For the text-containing cell, return its midpoint in (x, y) coordinate format. 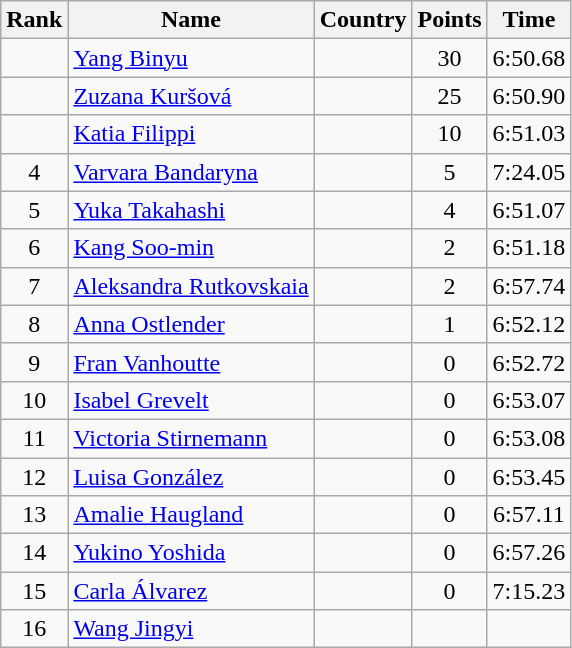
Anna Ostlender (191, 324)
15 (34, 591)
13 (34, 515)
Kang Soo-min (191, 248)
7:15.23 (529, 591)
6:50.90 (529, 96)
Wang Jingyi (191, 629)
Aleksandra Rutkovskaia (191, 286)
Victoria Stirnemann (191, 438)
Yukino Yoshida (191, 553)
11 (34, 438)
Yang Binyu (191, 58)
Time (529, 20)
1 (450, 324)
Varvara Bandaryna (191, 172)
7:24.05 (529, 172)
6:53.45 (529, 477)
Isabel Grevelt (191, 400)
6:57.11 (529, 515)
30 (450, 58)
25 (450, 96)
Luisa González (191, 477)
Carla Álvarez (191, 591)
Katia Filippi (191, 134)
Fran Vanhoutte (191, 362)
Name (191, 20)
Yuka Takahashi (191, 210)
Points (450, 20)
6:50.68 (529, 58)
6:53.08 (529, 438)
6 (34, 248)
6:51.18 (529, 248)
6:57.26 (529, 553)
6:51.07 (529, 210)
7 (34, 286)
6:51.03 (529, 134)
6:53.07 (529, 400)
6:52.72 (529, 362)
12 (34, 477)
Zuzana Kuršová (191, 96)
14 (34, 553)
6:52.12 (529, 324)
Rank (34, 20)
6:57.74 (529, 286)
16 (34, 629)
Country (363, 20)
8 (34, 324)
Amalie Haugland (191, 515)
9 (34, 362)
